Extract the [X, Y] coordinate from the center of the cell holding the provided text.  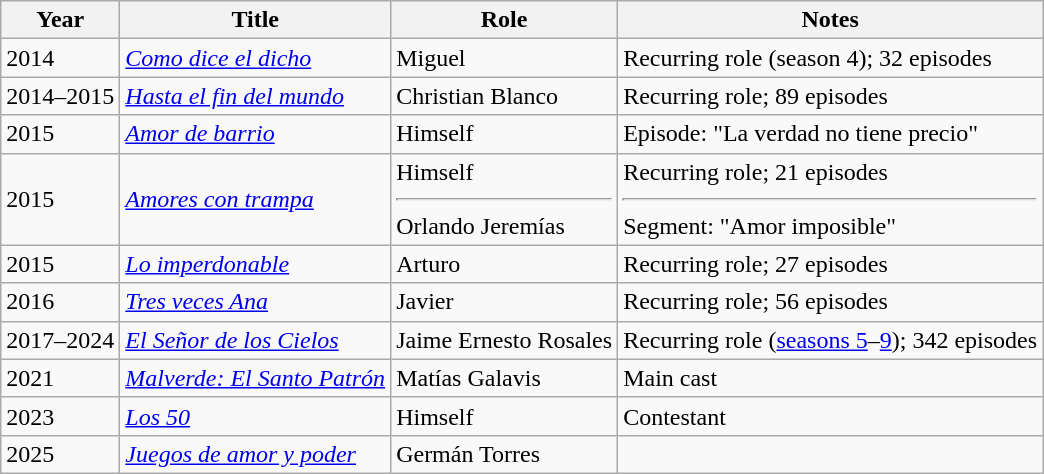
Recurring role (season 4); 32 episodes [830, 58]
Notes [830, 20]
2017–2024 [60, 340]
Jaime Ernesto Rosales [504, 340]
Recurring role; 56 episodes [830, 302]
El Señor de los Cielos [256, 340]
Recurring role; 89 episodes [830, 96]
2021 [60, 378]
Los 50 [256, 416]
Year [60, 20]
Tres veces Ana [256, 302]
Christian Blanco [504, 96]
Javier [504, 302]
2014–2015 [60, 96]
Role [504, 20]
Title [256, 20]
Recurring role; 27 episodes [830, 264]
2016 [60, 302]
Himself Orlando Jeremías [504, 199]
Germán Torres [504, 454]
Amores con trampa [256, 199]
Contestant [830, 416]
Recurring role; 21 episodesSegment: "Amor imposible" [830, 199]
Lo imperdonable [256, 264]
Arturo [504, 264]
Recurring role (seasons 5–9); 342 episodes [830, 340]
2023 [60, 416]
Juegos de amor y poder [256, 454]
Malverde: El Santo Patrón [256, 378]
2014 [60, 58]
Episode: "La verdad no tiene precio" [830, 134]
Matías Galavis [504, 378]
Hasta el fin del mundo [256, 96]
Amor de barrio [256, 134]
Main cast [830, 378]
2025 [60, 454]
Como dice el dicho [256, 58]
Miguel [504, 58]
